Identify which cell holds the provided text, then report its [X, Y] central coordinate. 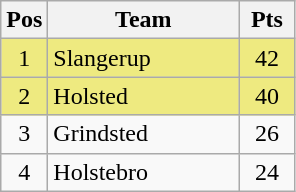
24 [267, 172]
2 [24, 96]
4 [24, 172]
1 [24, 58]
26 [267, 134]
Holstebro [144, 172]
Pts [267, 20]
3 [24, 134]
Pos [24, 20]
Slangerup [144, 58]
Team [144, 20]
Holsted [144, 96]
40 [267, 96]
Grindsted [144, 134]
42 [267, 58]
